Return [X, Y] of the center of cell containing provided text 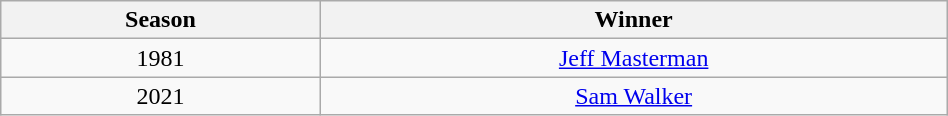
1981 [160, 58]
Sam Walker [634, 96]
Winner [634, 20]
Jeff Masterman [634, 58]
Season [160, 20]
2021 [160, 96]
